Identify which cell holds the provided text, then report its [x, y] central coordinate. 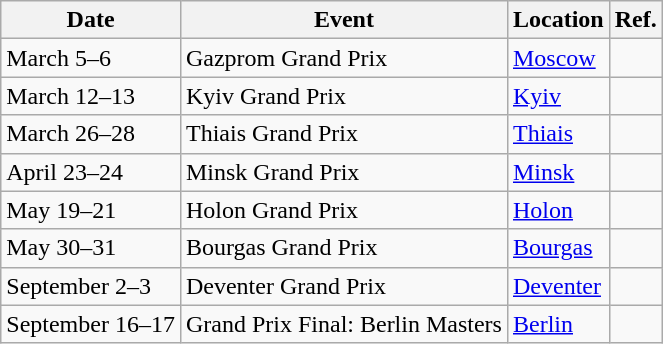
Minsk Grand Prix [344, 172]
September 2–3 [91, 286]
Kyiv [558, 96]
Kyiv Grand Prix [344, 96]
September 16–17 [91, 324]
Grand Prix Final: Berlin Masters [344, 324]
Thiais [558, 134]
Deventer [558, 286]
Holon [558, 210]
Gazprom Grand Prix [344, 58]
Moscow [558, 58]
Bourgas [558, 248]
March 26–28 [91, 134]
Minsk [558, 172]
Event [344, 20]
Ref. [636, 20]
May 19–21 [91, 210]
March 12–13 [91, 96]
April 23–24 [91, 172]
Thiais Grand Prix [344, 134]
Deventer Grand Prix [344, 286]
Bourgas Grand Prix [344, 248]
May 30–31 [91, 248]
Location [558, 20]
March 5–6 [91, 58]
Date [91, 20]
Berlin [558, 324]
Holon Grand Prix [344, 210]
